Capture the cell that displays the provided text and extract its [X, Y] central coordinate. 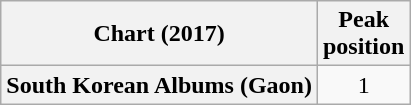
South Korean Albums (Gaon) [160, 85]
Chart (2017) [160, 34]
Peak position [363, 34]
1 [363, 85]
